Scan for the cell matching the given text and deliver its (x, y) coordinate at center. 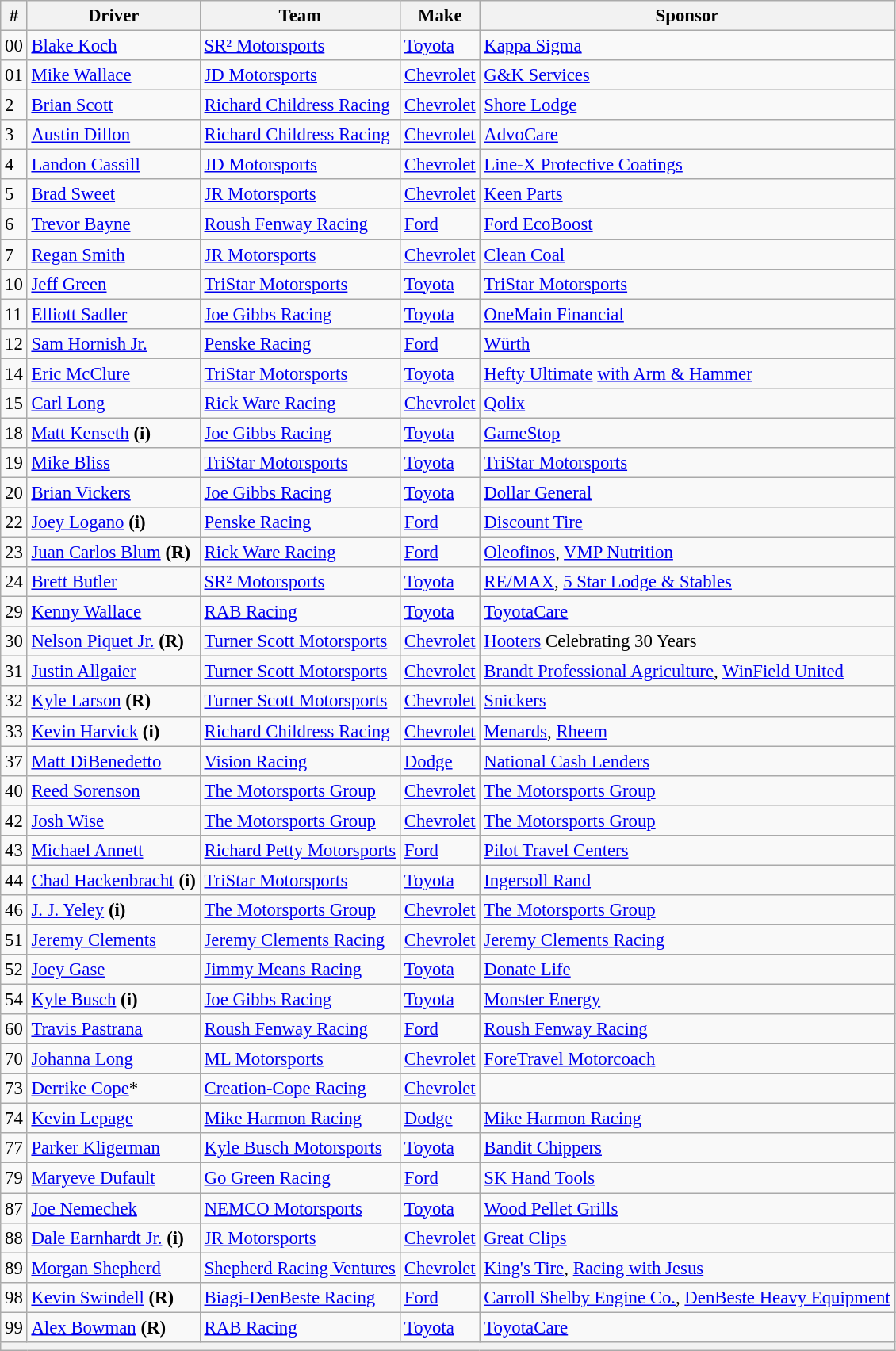
Parker Kligerman (113, 1149)
# (14, 16)
70 (14, 1059)
Brett Butler (113, 582)
Dale Earnhardt Jr. (i) (113, 1238)
Shepherd Racing Ventures (300, 1268)
24 (14, 582)
31 (14, 672)
G&K Services (687, 75)
Derrike Cope* (113, 1089)
SK Hand Tools (687, 1178)
5 (14, 194)
ForeTravel Motorcoach (687, 1059)
37 (14, 761)
Qolix (687, 404)
44 (14, 880)
60 (14, 1029)
OneMain Financial (687, 314)
54 (14, 1000)
33 (14, 731)
Driver (113, 16)
Regan Smith (113, 255)
Snickers (687, 702)
AdvoCare (687, 135)
Hooters Celebrating 30 Years (687, 641)
Dollar General (687, 492)
4 (14, 165)
Discount Tire (687, 522)
Kevin Harvick (i) (113, 731)
Eric McClure (113, 373)
Creation-Cope Racing (300, 1089)
Make (440, 16)
Jeff Green (113, 284)
Jeremy Clements (113, 940)
Richard Petty Motorsports (300, 851)
Line-X Protective Coatings (687, 165)
73 (14, 1089)
Mike Bliss (113, 463)
Ingersoll Rand (687, 880)
Sam Hornish Jr. (113, 343)
Clean Coal (687, 255)
Blake Koch (113, 46)
3 (14, 135)
Brandt Professional Agriculture, WinField United (687, 672)
Kevin Lepage (113, 1119)
Austin Dillon (113, 135)
52 (14, 970)
Monster Energy (687, 1000)
Brad Sweet (113, 194)
Mike Wallace (113, 75)
43 (14, 851)
Kyle Larson (R) (113, 702)
29 (14, 612)
Landon Cassill (113, 165)
Great Clips (687, 1238)
40 (14, 790)
Pilot Travel Centers (687, 851)
77 (14, 1149)
Menards, Rheem (687, 731)
Carl Long (113, 404)
Hefty Ultimate with Arm & Hammer (687, 373)
74 (14, 1119)
Trevor Bayne (113, 224)
Carroll Shelby Engine Co., DenBeste Heavy Equipment (687, 1297)
Jimmy Means Racing (300, 970)
Justin Allgaier (113, 672)
Sponsor (687, 16)
NEMCO Motorsports (300, 1208)
Brian Vickers (113, 492)
Team (300, 16)
Kappa Sigma (687, 46)
National Cash Lenders (687, 761)
01 (14, 75)
32 (14, 702)
Vision Racing (300, 761)
ML Motorsports (300, 1059)
Johanna Long (113, 1059)
88 (14, 1238)
18 (14, 433)
79 (14, 1178)
Go Green Racing (300, 1178)
Würth (687, 343)
99 (14, 1327)
Joey Logano (i) (113, 522)
2 (14, 105)
19 (14, 463)
Reed Sorenson (113, 790)
10 (14, 284)
6 (14, 224)
Kyle Busch (i) (113, 1000)
GameStop (687, 433)
Travis Pastrana (113, 1029)
30 (14, 641)
23 (14, 553)
Kevin Swindell (R) (113, 1297)
12 (14, 343)
Oleofinos, VMP Nutrition (687, 553)
22 (14, 522)
King's Tire, Racing with Jesus (687, 1268)
89 (14, 1268)
Biagi-DenBeste Racing (300, 1297)
RE/MAX, 5 Star Lodge & Stables (687, 582)
Chad Hackenbracht (i) (113, 880)
Joey Gase (113, 970)
Elliott Sadler (113, 314)
Shore Lodge (687, 105)
Alex Bowman (R) (113, 1327)
Wood Pellet Grills (687, 1208)
J. J. Yeley (i) (113, 910)
Juan Carlos Blum (R) (113, 553)
Kenny Wallace (113, 612)
Keen Parts (687, 194)
Nelson Piquet Jr. (R) (113, 641)
14 (14, 373)
00 (14, 46)
Ford EcoBoost (687, 224)
42 (14, 821)
7 (14, 255)
46 (14, 910)
20 (14, 492)
Joe Nemechek (113, 1208)
Kyle Busch Motorsports (300, 1149)
Matt DiBenedetto (113, 761)
Josh Wise (113, 821)
Donate Life (687, 970)
11 (14, 314)
87 (14, 1208)
Morgan Shepherd (113, 1268)
Maryeve Dufault (113, 1178)
Bandit Chippers (687, 1149)
51 (14, 940)
Michael Annett (113, 851)
Matt Kenseth (i) (113, 433)
15 (14, 404)
98 (14, 1297)
Brian Scott (113, 105)
